For the text-containing cell, return its midpoint in [x, y] coordinate format. 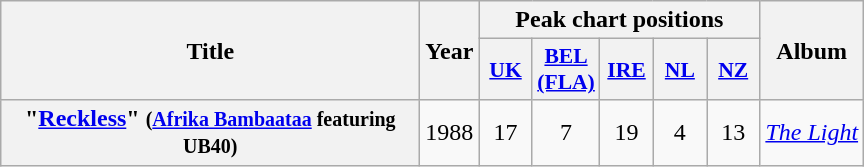
Title [210, 50]
NL [680, 70]
Peak chart positions [620, 20]
"Reckless" (Afrika Bambaataa featuring UB40) [210, 132]
NZ [734, 70]
7 [566, 132]
1988 [450, 132]
Year [450, 50]
The Light [812, 132]
4 [680, 132]
BEL (FLA) [566, 70]
13 [734, 132]
UK [506, 70]
17 [506, 132]
19 [626, 132]
IRE [626, 70]
Album [812, 50]
